For the text-containing cell, return its midpoint in (X, Y) coordinate format. 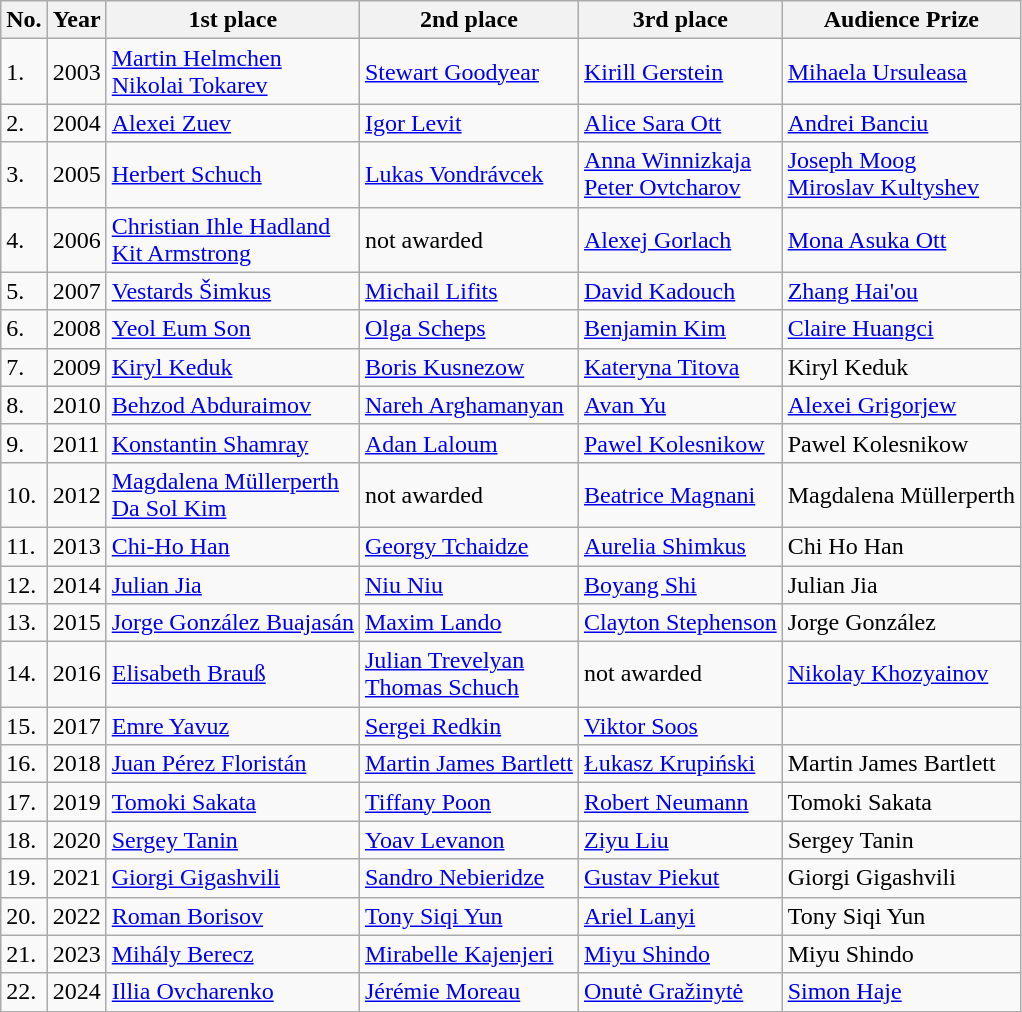
Igor Levit (468, 123)
Nareh Arghamanyan (468, 405)
21. (24, 954)
Mirabelle Kajenjeri (468, 954)
Alexej Gorlach (680, 240)
No. (24, 20)
Michail Lifits (468, 291)
Simon Haje (901, 992)
Roman Borisov (232, 916)
Mona Asuka Ott (901, 240)
17. (24, 802)
Emre Yavuz (232, 726)
Yeol Eum Son (232, 329)
Alice Sara Ott (680, 123)
Olga Scheps (468, 329)
Yoav Levanon (468, 840)
6. (24, 329)
Zhang Hai'ou (901, 291)
Year (76, 20)
2012 (76, 494)
3. (24, 174)
Robert Neumann (680, 802)
2016 (76, 674)
2. (24, 123)
2nd place (468, 20)
Elisabeth Brauß (232, 674)
2019 (76, 802)
Julian TrevelyanThomas Schuch (468, 674)
Aurelia Shimkus (680, 546)
Chi Ho Han (901, 546)
2022 (76, 916)
Joseph MoogMiroslav Kultyshev (901, 174)
2023 (76, 954)
Mihály Berecz (232, 954)
Kirill Gerstein (680, 72)
Benjamin Kim (680, 329)
Vestards Šimkus (232, 291)
Konstantin Shamray (232, 443)
Mihaela Ursuleasa (901, 72)
2014 (76, 585)
1. (24, 72)
2006 (76, 240)
2021 (76, 878)
2024 (76, 992)
Behzod Abduraimov (232, 405)
Onutė Gražinytė (680, 992)
2003 (76, 72)
7. (24, 367)
Ariel Lanyi (680, 916)
Alexei Grigorjew (901, 405)
13. (24, 623)
2004 (76, 123)
2017 (76, 726)
Sandro Nebieridze (468, 878)
Beatrice Magnani (680, 494)
David Kadouch (680, 291)
5. (24, 291)
Lukas Vondrávcek (468, 174)
Stewart Goodyear (468, 72)
22. (24, 992)
12. (24, 585)
2009 (76, 367)
Martin HelmchenNikolai Tokarev (232, 72)
Jorge González (901, 623)
Kateryna Titova (680, 367)
Maxim Lando (468, 623)
Audience Prize (901, 20)
Sergei Redkin (468, 726)
Illia Ovcharenko (232, 992)
2007 (76, 291)
Alexei Zuev (232, 123)
Anna WinnizkajaPeter Ovtcharov (680, 174)
Jorge González Buajasán (232, 623)
Boyang Shi (680, 585)
3rd place (680, 20)
2010 (76, 405)
Magdalena Müllerperth (901, 494)
19. (24, 878)
2005 (76, 174)
Ziyu Liu (680, 840)
2011 (76, 443)
Avan Yu (680, 405)
14. (24, 674)
Christian Ihle HadlandKit Armstrong (232, 240)
2015 (76, 623)
Nikolay Khozyainov (901, 674)
Chi-Ho Han (232, 546)
Viktor Soos (680, 726)
10. (24, 494)
20. (24, 916)
Andrei Banciu (901, 123)
Gustav Piekut (680, 878)
4. (24, 240)
Claire Huangci (901, 329)
2008 (76, 329)
Tiffany Poon (468, 802)
Clayton Stephenson (680, 623)
Juan Pérez Floristán (232, 764)
11. (24, 546)
2013 (76, 546)
Adan Laloum (468, 443)
16. (24, 764)
Boris Kusnezow (468, 367)
1st place (232, 20)
Niu Niu (468, 585)
Jérémie Moreau (468, 992)
Magdalena MüllerperthDa Sol Kim (232, 494)
Herbert Schuch (232, 174)
9. (24, 443)
15. (24, 726)
Łukasz Krupiński (680, 764)
2018 (76, 764)
8. (24, 405)
2020 (76, 840)
Georgy Tchaidze (468, 546)
18. (24, 840)
